Output the [x, y] coordinate of the center of the cell containing the given text.  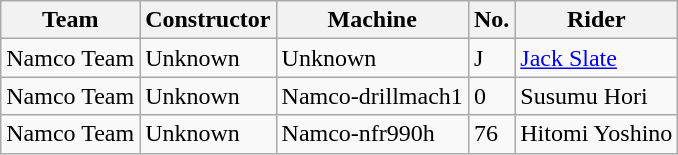
Machine [372, 20]
Constructor [208, 20]
No. [491, 20]
Rider [596, 20]
76 [491, 134]
Namco-nfr990h [372, 134]
Jack Slate [596, 58]
Susumu Hori [596, 96]
Hitomi Yoshino [596, 134]
0 [491, 96]
Team [70, 20]
Namco-drillmach1 [372, 96]
J [491, 58]
